Scan for the cell matching the given text and deliver its [x, y] coordinate at center. 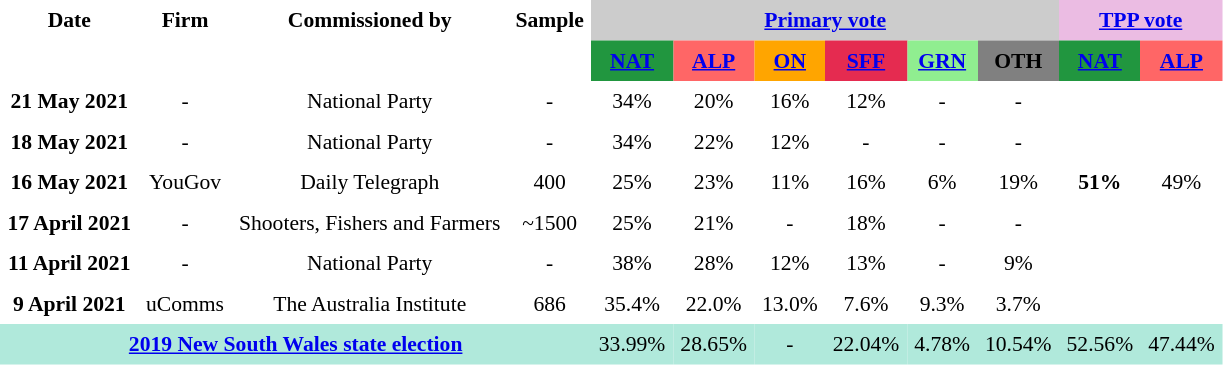
3.7% [1019, 303]
TPP vote [1140, 20]
GRN [942, 60]
OTH [1019, 60]
11% [790, 182]
47.44% [1182, 344]
ON [790, 60]
38% [632, 263]
Firm [186, 20]
22.04% [866, 344]
6% [942, 182]
The Australia Institute [370, 303]
9 April 2021 [70, 303]
49% [1182, 182]
Shooters, Fishers and Farmers [370, 222]
Daily Telegraph [370, 182]
9.3% [942, 303]
35.4% [632, 303]
686 [550, 303]
19% [1019, 182]
Date [70, 20]
13.0% [790, 303]
17 April 2021 [70, 222]
52.56% [1100, 344]
18 May 2021 [70, 141]
Commissioned by [370, 20]
Sample [550, 20]
13% [866, 263]
51% [1100, 182]
9% [1019, 263]
28% [714, 263]
28.65% [714, 344]
22% [714, 141]
7.6% [866, 303]
SFF [866, 60]
18% [866, 222]
2019 New South Wales state election [296, 344]
21% [714, 222]
33.99% [632, 344]
23% [714, 182]
~1500 [550, 222]
16 May 2021 [70, 182]
Primary vote [825, 20]
20% [714, 101]
21 May 2021 [70, 101]
4.78% [942, 344]
400 [550, 182]
10.54% [1019, 344]
11 April 2021 [70, 263]
YouGov [186, 182]
22.0% [714, 303]
uComms [186, 303]
